Pinpoint the cell where the given text exists, returning its (x, y) midpoint coordinate. 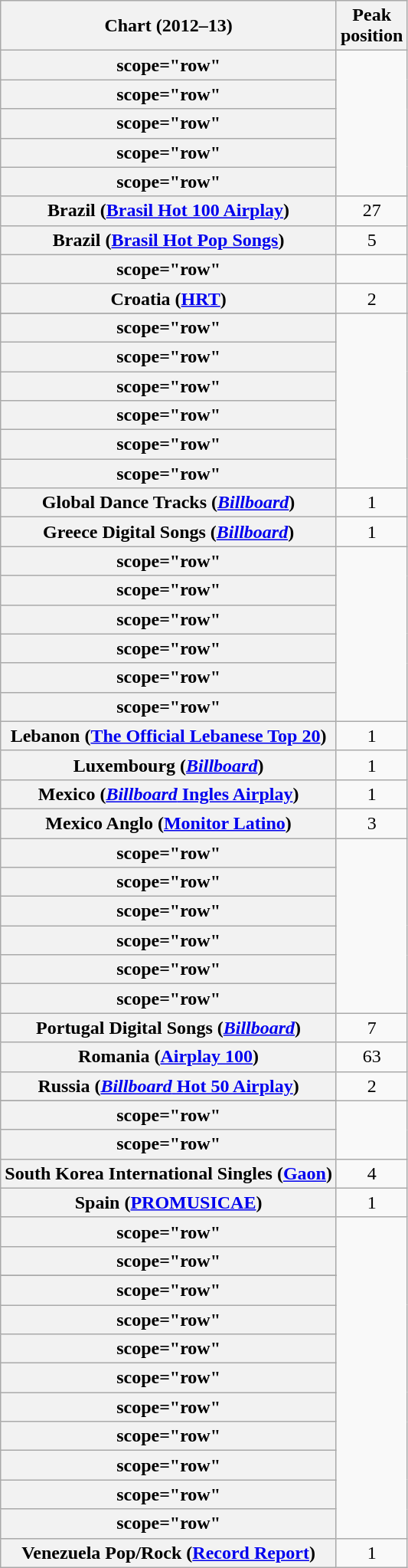
Chart (2012–13) (168, 26)
Romania (Airplay 100) (168, 1057)
Luxembourg (Billboard) (168, 765)
South Korea International Singles (Gaon) (168, 1173)
Greece Digital Songs (Billboard) (168, 532)
Brazil (Brasil Hot Pop Songs) (168, 240)
Russia (Billboard Hot 50 Airplay) (168, 1086)
4 (371, 1173)
Portugal Digital Songs (Billboard) (168, 1028)
Global Dance Tracks (Billboard) (168, 503)
Mexico Anglo (Monitor Latino) (168, 823)
Spain (PROMUSICAE) (168, 1202)
27 (371, 211)
Peakposition (371, 26)
Lebanon (The Official Lebanese Top 20) (168, 736)
Brazil (Brasil Hot 100 Airplay) (168, 211)
Mexico (Billboard Ingles Airplay) (168, 794)
Venezuela Pop/Rock (Record Report) (168, 1553)
63 (371, 1057)
5 (371, 240)
3 (371, 823)
Croatia (HRT) (168, 298)
7 (371, 1028)
